From the cell containing the given text, extract its center point as (X, Y) coordinate. 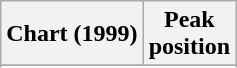
Chart (1999) (72, 34)
Peakposition (189, 34)
